Return [x, y] of the center of cell containing provided text 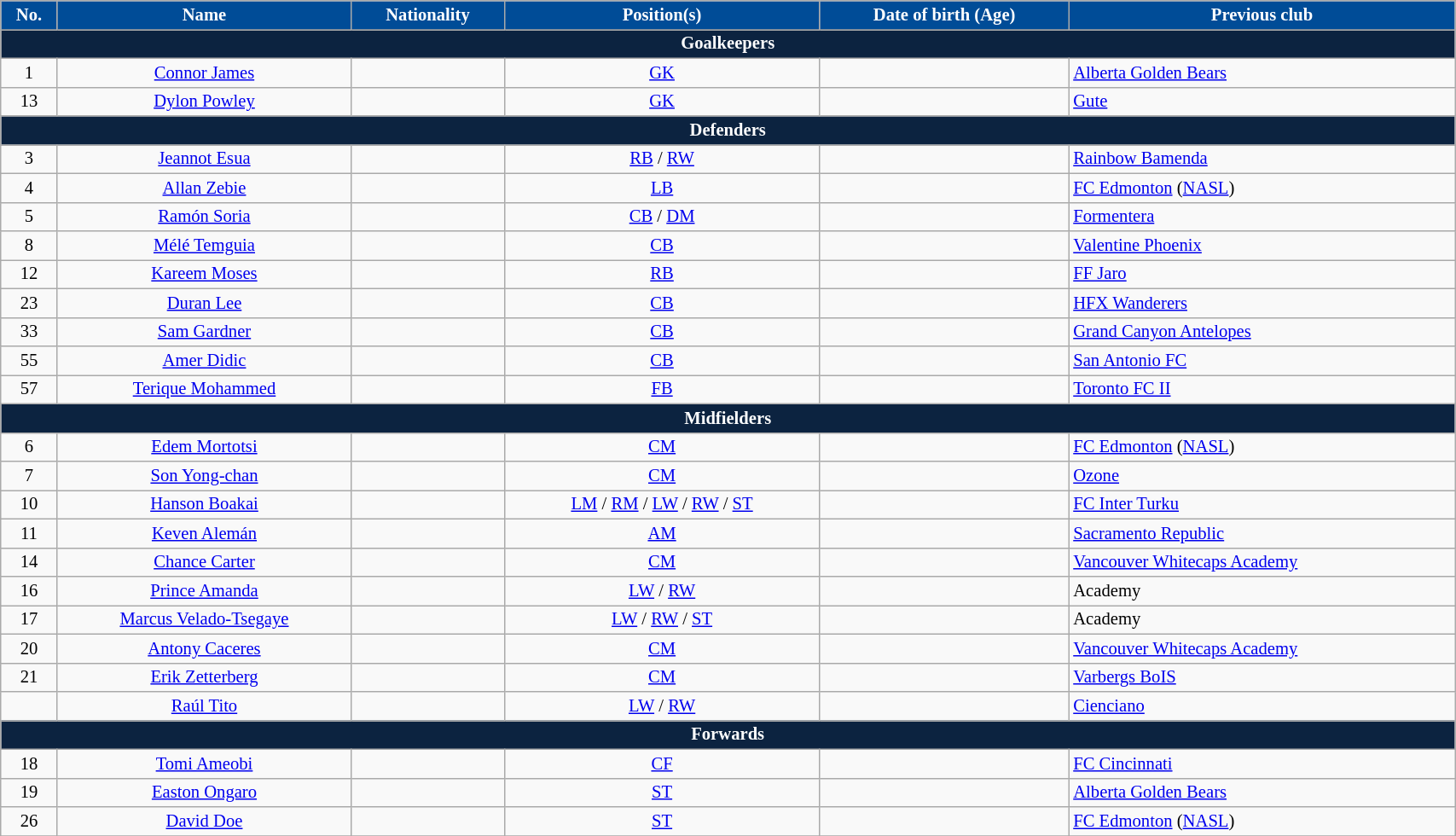
4 [29, 188]
Sam Gardner [204, 332]
33 [29, 332]
21 [29, 677]
Easton Ongaro [204, 792]
Antony Caceres [204, 648]
Connor James [204, 73]
Duran Lee [204, 303]
Kareem Moses [204, 274]
8 [29, 245]
FC Cincinnati [1262, 763]
26 [29, 821]
14 [29, 562]
55 [29, 361]
18 [29, 763]
RB / RW [662, 159]
Name [204, 15]
Son Yong-chan [204, 475]
Date of birth (Age) [944, 15]
5 [29, 217]
Raúl Tito [204, 705]
Edem Mortotsi [204, 447]
Varbergs BoIS [1262, 677]
23 [29, 303]
Defenders [728, 131]
Terique Mohammed [204, 389]
20 [29, 648]
Goalkeepers [728, 44]
13 [29, 102]
CF [662, 763]
Keven Alemán [204, 533]
CB / DM [662, 217]
Position(s) [662, 15]
Rainbow Bamenda [1262, 159]
San Antonio FC [1262, 361]
Hanson Boakai [204, 504]
17 [29, 619]
1 [29, 73]
Ramón Soria [204, 217]
David Doe [204, 821]
LM / RM / LW / RW / ST [662, 504]
Allan Zebie [204, 188]
Tomi Ameobi [204, 763]
Forwards [728, 734]
FF Jaro [1262, 274]
7 [29, 475]
Valentine Phoenix [1262, 245]
Prince Amanda [204, 591]
11 [29, 533]
Jeannot Esua [204, 159]
Amer Didic [204, 361]
AM [662, 533]
12 [29, 274]
10 [29, 504]
Mélé Temguia [204, 245]
Gute [1262, 102]
RB [662, 274]
3 [29, 159]
Dylon Powley [204, 102]
Formentera [1262, 217]
LB [662, 188]
Grand Canyon Antelopes [1262, 332]
Cienciano [1262, 705]
No. [29, 15]
Ozone [1262, 475]
Midfielders [728, 418]
Sacramento Republic [1262, 533]
HFX Wanderers [1262, 303]
FB [662, 389]
16 [29, 591]
Erik Zetterberg [204, 677]
Previous club [1262, 15]
Chance Carter [204, 562]
FC Inter Turku [1262, 504]
LW / RW / ST [662, 619]
Marcus Velado-Tsegaye [204, 619]
Nationality [428, 15]
19 [29, 792]
6 [29, 447]
57 [29, 389]
Toronto FC II [1262, 389]
